Search for the cell housing the specified text and yield its [X, Y] center coordinate. 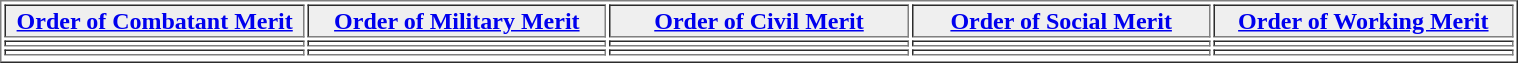
Order of Military Merit [456, 20]
Order of Working Merit [1364, 20]
Order of Social Merit [1062, 20]
Order of Combatant Merit [154, 20]
Order of Civil Merit [758, 20]
